For the text-containing cell, return its midpoint in (x, y) coordinate format. 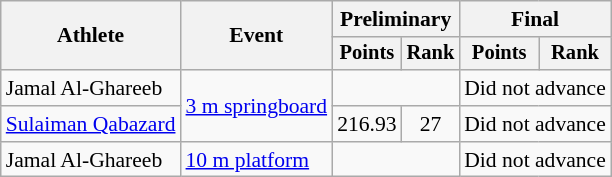
3 m springboard (257, 106)
Sulaiman Qabazard (91, 124)
Preliminary (396, 19)
27 (431, 124)
Event (257, 36)
Jamal Al-Ghareeb (91, 88)
Athlete (91, 36)
216.93 (366, 124)
Final (535, 19)
